Scan for the cell matching the given text and deliver its [X, Y] coordinate at center. 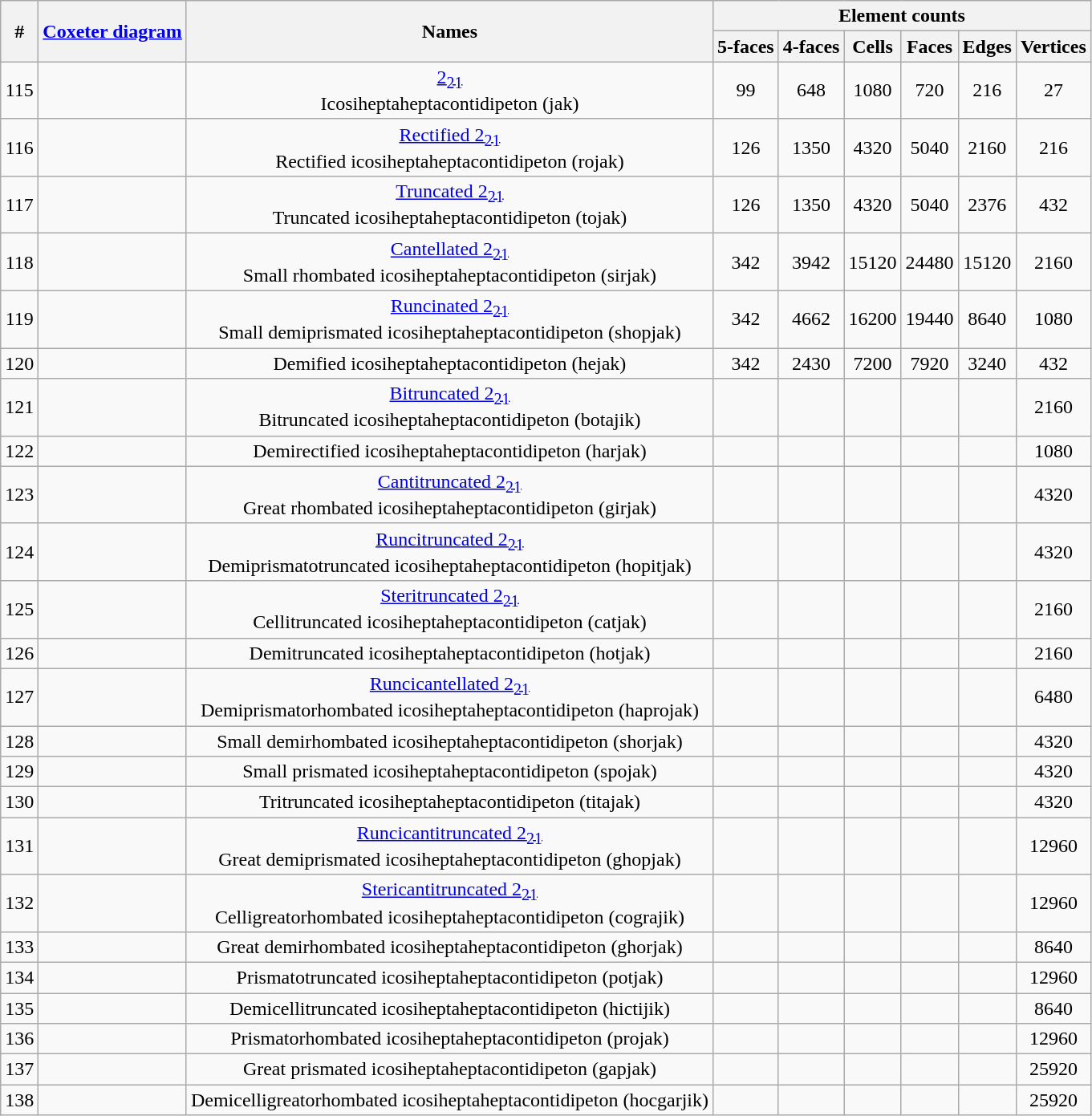
135 [19, 1008]
Names [449, 31]
7920 [929, 363]
132 [19, 903]
Runcicantitruncated 221Great demiprismated icosiheptaheptacontidipeton (ghopjak) [449, 846]
Bitruncated 221Bitruncated icosiheptaheptacontidipeton (botajik) [449, 408]
24480 [929, 262]
Steritruncated 221Cellitruncated icosiheptaheptacontidipeton (catjak) [449, 610]
Edges [987, 47]
720 [929, 90]
99 [746, 90]
133 [19, 947]
Element counts [902, 16]
128 [19, 741]
Rectified 221Rectified icosiheptaheptacontidipeton (rojak) [449, 148]
Small demirhombated icosiheptaheptacontidipeton (shorjak) [449, 741]
Runcicantellated 221Demiprismatorhombated icosiheptaheptacontidipeton (haprojak) [449, 696]
Demicellitruncated icosiheptaheptacontidipeton (hictijik) [449, 1008]
648 [811, 90]
Runcitruncated 221Demiprismatotruncated icosiheptaheptacontidipeton (hopitjak) [449, 552]
Demitruncated icosiheptaheptacontidipeton (hotjak) [449, 653]
27 [1053, 90]
Small prismated icosiheptaheptacontidipeton (spojak) [449, 772]
Coxeter diagram [112, 31]
134 [19, 977]
Faces [929, 47]
Runcinated 221Small demiprismated icosiheptaheptacontidipeton (shopjak) [449, 319]
# [19, 31]
118 [19, 262]
Cantellated 221Small rhombated icosiheptaheptacontidipeton (sirjak) [449, 262]
Cantitruncated 221Great rhombated icosiheptaheptacontidipeton (girjak) [449, 494]
Great demirhombated icosiheptaheptacontidipeton (ghorjak) [449, 947]
121 [19, 408]
19440 [929, 319]
5-faces [746, 47]
115 [19, 90]
129 [19, 772]
120 [19, 363]
Prismatotruncated icosiheptaheptacontidipeton (potjak) [449, 977]
3240 [987, 363]
119 [19, 319]
122 [19, 451]
4662 [811, 319]
116 [19, 148]
127 [19, 696]
221Icosiheptaheptacontidipeton (jak) [449, 90]
130 [19, 802]
2376 [987, 205]
125 [19, 610]
131 [19, 846]
2430 [811, 363]
Prismatorhombated icosiheptaheptacontidipeton (projak) [449, 1039]
124 [19, 552]
Vertices [1053, 47]
117 [19, 205]
Demified icosiheptaheptacontidipeton (hejak) [449, 363]
4-faces [811, 47]
Great prismated icosiheptaheptacontidipeton (gapjak) [449, 1069]
Demirectified icosiheptaheptacontidipeton (harjak) [449, 451]
Truncated 221Truncated icosiheptaheptacontidipeton (tojak) [449, 205]
6480 [1053, 696]
137 [19, 1069]
16200 [873, 319]
3942 [811, 262]
7200 [873, 363]
136 [19, 1039]
Stericantitruncated 221Celligreatorhombated icosiheptaheptacontidipeton (cograjik) [449, 903]
Demicelligreatorhombated icosiheptaheptacontidipeton (hocgarjik) [449, 1100]
Cells [873, 47]
Tritruncated icosiheptaheptacontidipeton (titajak) [449, 802]
123 [19, 494]
138 [19, 1100]
